Provide the [X, Y] coordinate of the cell's center where the given text is located.  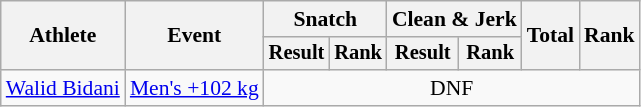
Men's +102 kg [194, 88]
Clean & Jerk [454, 19]
DNF [452, 88]
Total [550, 36]
Snatch [326, 19]
Athlete [63, 36]
Event [194, 36]
Walid Bidani [63, 88]
